Determine the [X, Y] coordinate at the center of the cell enclosing the given text.  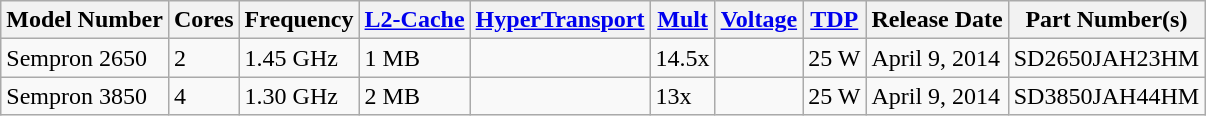
Mult [682, 20]
Voltage [759, 20]
Model Number [85, 20]
Release Date [937, 20]
1.30 GHz [299, 96]
1 MB [414, 58]
13x [682, 96]
Part Number(s) [1106, 20]
TDP [834, 20]
Sempron 2650 [85, 58]
HyperTransport [560, 20]
14.5x [682, 58]
4 [204, 96]
SD2650JAH23HM [1106, 58]
2 MB [414, 96]
L2-Cache [414, 20]
Sempron 3850 [85, 96]
2 [204, 58]
Cores [204, 20]
SD3850JAH44HM [1106, 96]
Frequency [299, 20]
1.45 GHz [299, 58]
